Find where the given text appears and provide that cell's center as [x, y] coordinate. 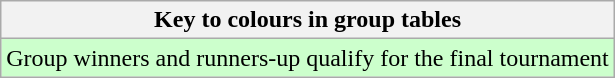
Group winners and runners-up qualify for the final tournament [308, 58]
Key to colours in group tables [308, 20]
